Identify which cell holds the provided text, then report its [X, Y] central coordinate. 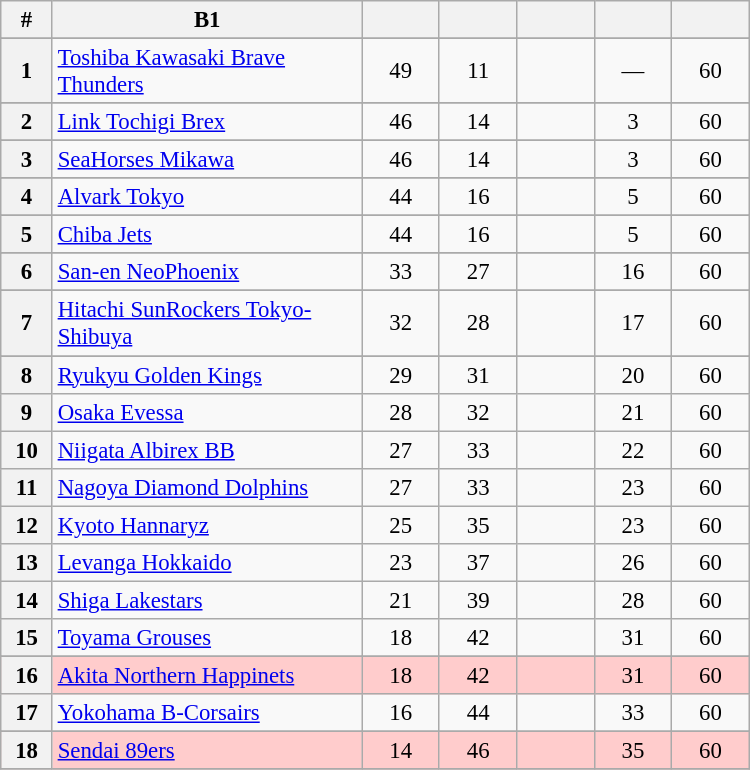
SeaHorses Mikawa [207, 160]
San-en NeoPhoenix [207, 273]
Alvark Tokyo [207, 197]
39 [478, 600]
Ryukyu Golden Kings [207, 375]
Toshiba Kawasaki Brave Thunders [207, 72]
Toyama Grouses [207, 638]
B1 [207, 20]
Sendai 89ers [207, 751]
Nagoya Diamond Dolphins [207, 487]
— [632, 72]
9 [27, 412]
8 [27, 375]
Kyoto Hannaryz [207, 525]
4 [27, 197]
10 [27, 450]
7 [27, 324]
26 [632, 563]
15 [27, 638]
# [27, 20]
Levanga Hokkaido [207, 563]
Hitachi SunRockers Tokyo-Shibuya [207, 324]
37 [478, 563]
Akita Northern Happinets [207, 675]
20 [632, 375]
Osaka Evessa [207, 412]
22 [632, 450]
Link Tochigi Brex [207, 122]
Shiga Lakestars [207, 600]
29 [400, 375]
6 [27, 273]
Yokohama B-Corsairs [207, 713]
49 [400, 72]
Chiba Jets [207, 235]
Niigata Albirex BB [207, 450]
1 [27, 72]
25 [400, 525]
12 [27, 525]
2 [27, 122]
13 [27, 563]
